Find where the given text appears and provide that cell's center as (x, y) coordinate. 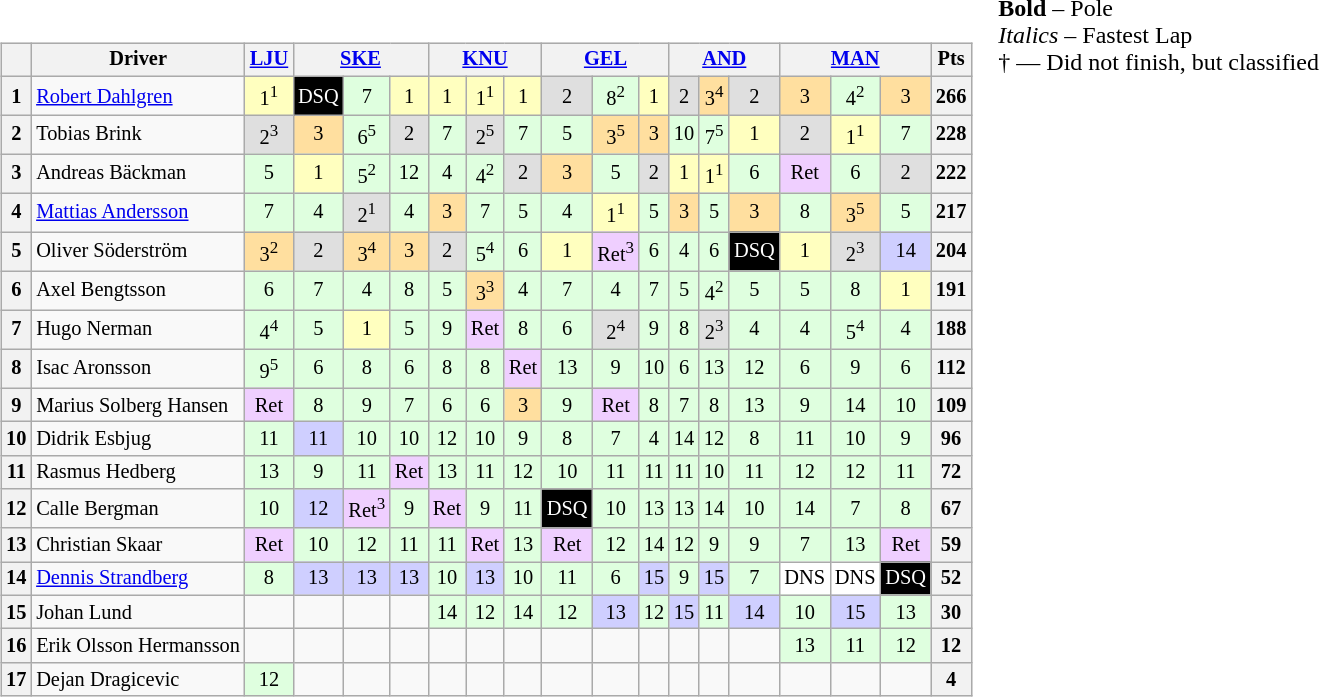
32 (269, 252)
Tobias Brink (138, 134)
Didrik Esbjug (138, 439)
Marius Solberg Hansen (138, 405)
30 (951, 612)
44 (269, 330)
16 (16, 646)
222 (951, 174)
Dennis Strandberg (138, 579)
LJU (269, 60)
59 (951, 545)
GEL (606, 60)
72 (951, 472)
75 (714, 134)
82 (615, 96)
Isac Aronsson (138, 368)
Hugo Nerman (138, 330)
Andreas Bäckman (138, 174)
MAN (856, 60)
Dejan Dragicevic (138, 679)
204 (951, 252)
Pts (951, 60)
191 (951, 290)
Johan Lund (138, 612)
Christian Skaar (138, 545)
25 (485, 134)
95 (269, 368)
SKE (360, 60)
188 (951, 330)
Calle Bergman (138, 508)
Erik Olsson Hermansson (138, 646)
Mattias Andersson (138, 212)
24 (615, 330)
KNU (485, 60)
17 (16, 679)
AND (724, 60)
Robert Dahlgren (138, 96)
228 (951, 134)
109 (951, 405)
65 (367, 134)
21 (367, 212)
67 (951, 508)
96 (951, 439)
217 (951, 212)
Rasmus Hedberg (138, 472)
Axel Bengtsson (138, 290)
266 (951, 96)
Driver (138, 60)
Oliver Söderström (138, 252)
112 (951, 368)
33 (485, 290)
